Return [x, y] of the center of cell containing provided text 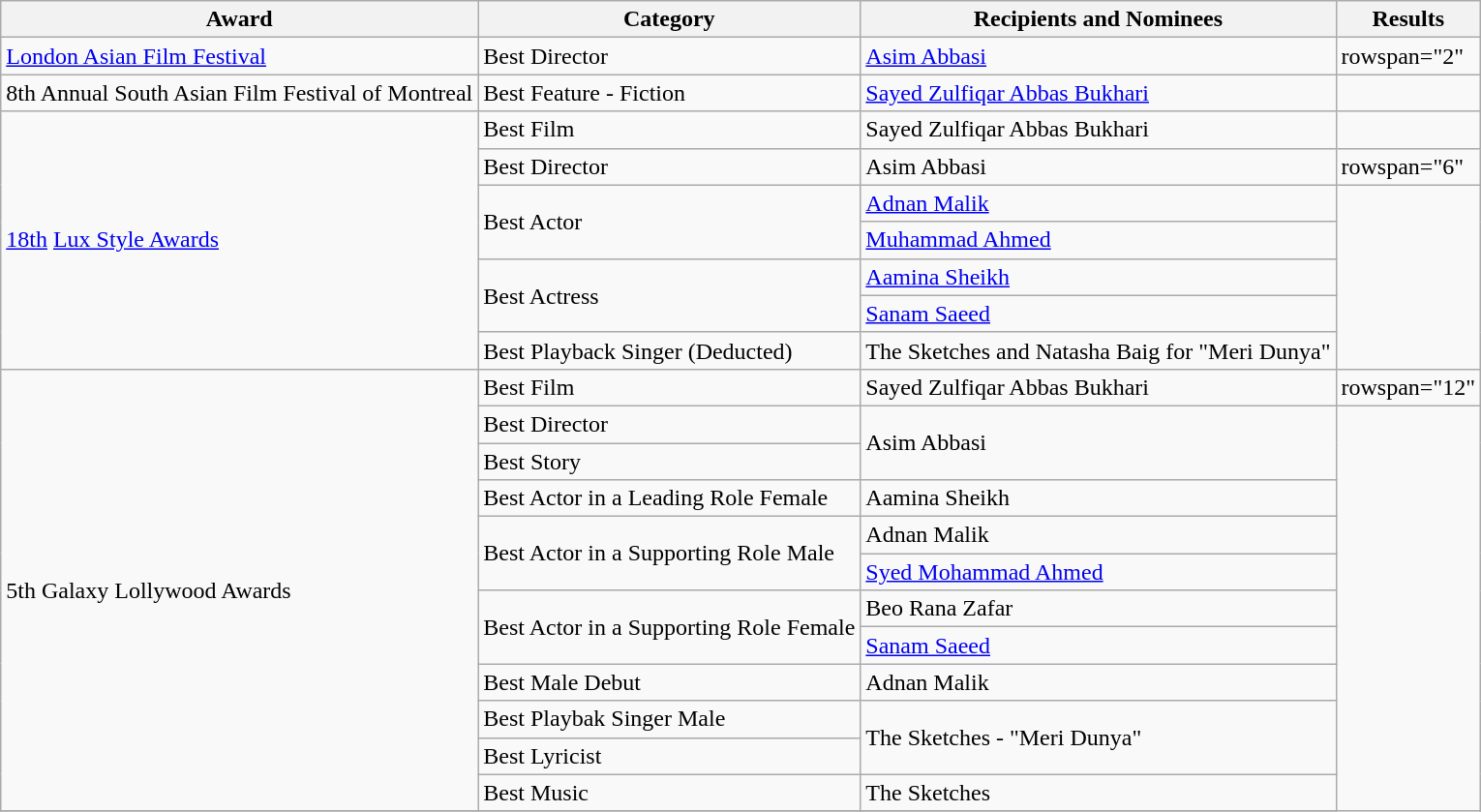
18th Lux Style Awards [240, 240]
Best Actor [670, 222]
Beo Rana Zafar [1098, 609]
rowspan="12" [1408, 387]
Best Actor in a Leading Role Female [670, 498]
Best Playbak Singer Male [670, 719]
rowspan="6" [1408, 166]
Recipients and Nominees [1098, 19]
5th Galaxy Lollywood Awards [240, 590]
rowspan="2" [1408, 56]
The Sketches - "Meri Dunya" [1098, 737]
Best Actor in a Supporting Role Male [670, 554]
Results [1408, 19]
Best Lyricist [670, 756]
Best Feature - Fiction [670, 93]
Best Playback Singer (Deducted) [670, 350]
8th Annual South Asian Film Festival of Montreal [240, 93]
Syed Mohammad Ahmed [1098, 572]
The Sketches [1098, 793]
Best Male Debut [670, 682]
Best Actor in a Supporting Role Female [670, 627]
London Asian Film Festival [240, 56]
Muhammad Ahmed [1098, 240]
Best Music [670, 793]
Best Actress [670, 295]
Best Story [670, 462]
Award [240, 19]
The Sketches and Natasha Baig for "Meri Dunya" [1098, 350]
Category [670, 19]
